Return (x, y) of the center of cell containing provided text 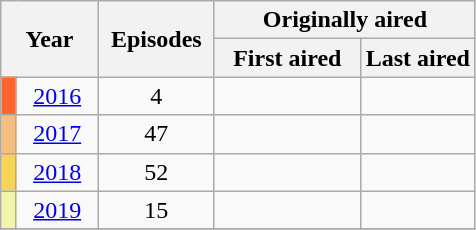
Episodes (156, 39)
52 (156, 172)
15 (156, 210)
4 (156, 96)
2017 (57, 134)
Originally aired (344, 20)
Last aired (418, 58)
Year (50, 39)
2019 (57, 210)
2016 (57, 96)
2018 (57, 172)
First aired (287, 58)
47 (156, 134)
